From the cell containing the given text, extract its center point as [x, y] coordinate. 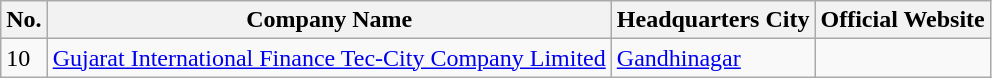
No. [24, 20]
Gujarat International Finance Tec-City Company Limited [329, 58]
Company Name [329, 20]
Headquarters City [713, 20]
10 [24, 58]
Official Website [902, 20]
Gandhinagar [713, 58]
